Extract the [x, y] coordinate from the center of the cell holding the provided text.  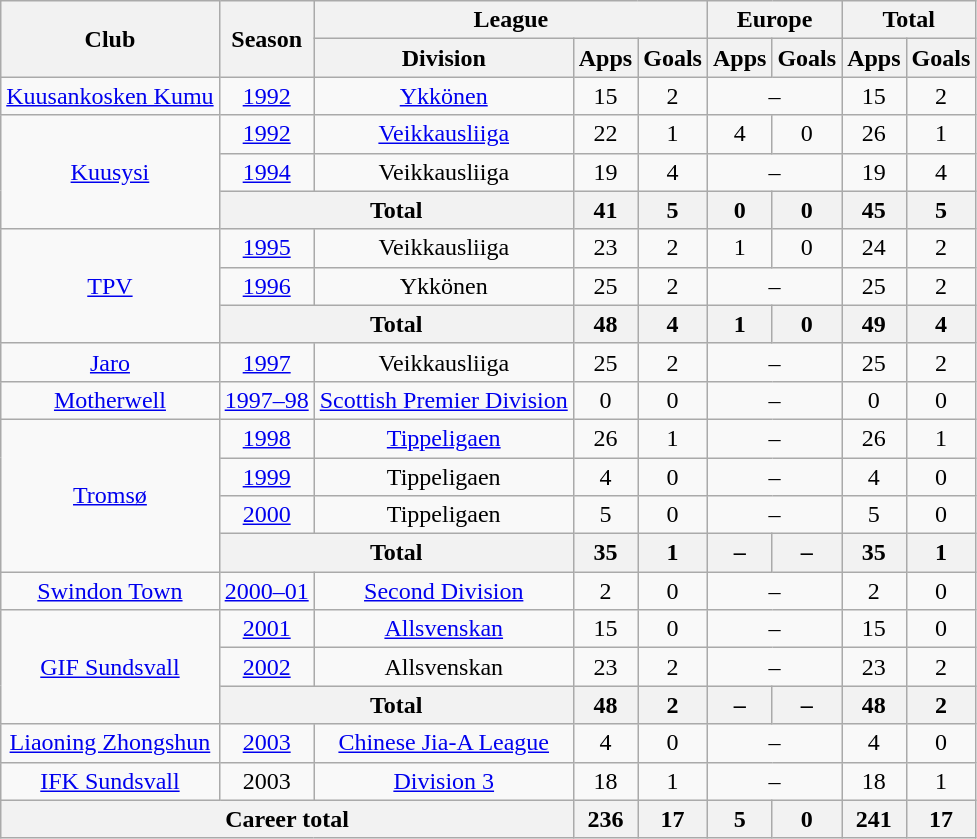
Kuusysi [110, 172]
Liaoning Zhongshun [110, 743]
1995 [266, 248]
Chinese Jia-A League [444, 743]
Career total [288, 819]
Motherwell [110, 400]
TPV [110, 286]
241 [874, 819]
236 [605, 819]
Tromsø [110, 495]
Europe [774, 20]
League [510, 20]
IFK Sundsvall [110, 781]
2002 [266, 667]
Club [110, 39]
Swindon Town [110, 591]
Scottish Premier Division [444, 400]
24 [874, 248]
41 [605, 210]
22 [605, 134]
1997–98 [266, 400]
1999 [266, 477]
Second Division [444, 591]
1998 [266, 438]
Division 3 [444, 781]
Division [444, 58]
1997 [266, 362]
Season [266, 39]
GIF Sundsvall [110, 667]
Jaro [110, 362]
1996 [266, 286]
45 [874, 210]
Kuusankosken Kumu [110, 96]
2000 [266, 515]
1994 [266, 172]
49 [874, 324]
2001 [266, 629]
2000–01 [266, 591]
